Detect which cell encompasses the target text, then output its [x, y] center coordinate. 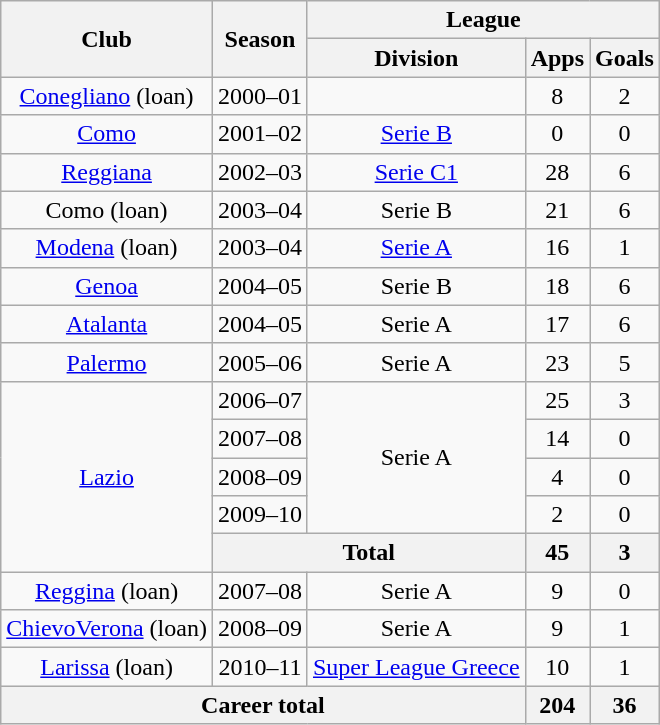
Modena (loan) [107, 248]
Como (loan) [107, 210]
4 [557, 477]
8 [557, 96]
Season [260, 39]
18 [557, 286]
Career total [263, 705]
Atalanta [107, 324]
17 [557, 324]
Serie C1 [416, 172]
2002–03 [260, 172]
2006–07 [260, 400]
Goals [625, 58]
Palermo [107, 362]
2000–01 [260, 96]
Club [107, 39]
ChievoVerona (loan) [107, 629]
10 [557, 667]
16 [557, 248]
Apps [557, 58]
23 [557, 362]
2010–11 [260, 667]
2005–06 [260, 362]
Como [107, 134]
21 [557, 210]
Larissa (loan) [107, 667]
28 [557, 172]
League [483, 20]
Reggina (loan) [107, 591]
Super League Greece [416, 667]
204 [557, 705]
Reggiana [107, 172]
2009–10 [260, 515]
45 [557, 553]
Genoa [107, 286]
25 [557, 400]
5 [625, 362]
Total [368, 553]
Conegliano (loan) [107, 96]
Lazio [107, 476]
Division [416, 58]
36 [625, 705]
2001–02 [260, 134]
14 [557, 438]
